Find where the given text appears and provide that cell's center as [X, Y] coordinate. 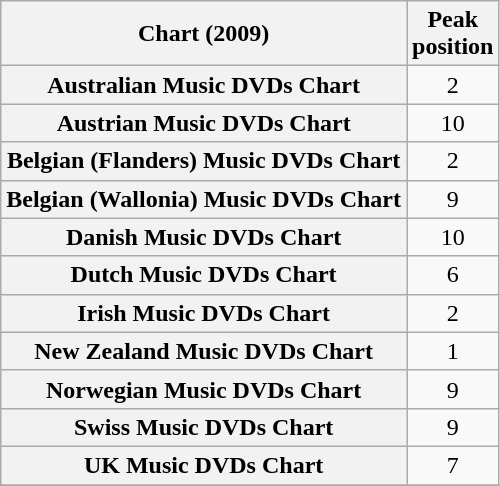
Australian Music DVDs Chart [204, 85]
Norwegian Music DVDs Chart [204, 389]
1 [452, 351]
Chart (2009) [204, 34]
Belgian (Wallonia) Music DVDs Chart [204, 199]
Austrian Music DVDs Chart [204, 123]
7 [452, 465]
Swiss Music DVDs Chart [204, 427]
Dutch Music DVDs Chart [204, 275]
Peakposition [452, 34]
Belgian (Flanders) Music DVDs Chart [204, 161]
6 [452, 275]
Danish Music DVDs Chart [204, 237]
Irish Music DVDs Chart [204, 313]
New Zealand Music DVDs Chart [204, 351]
UK Music DVDs Chart [204, 465]
